Capture the cell that displays the provided text and extract its [x, y] central coordinate. 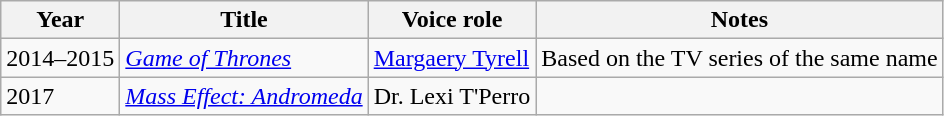
Dr. Lexi T'Perro [452, 96]
Based on the TV series of the same name [740, 58]
Voice role [452, 20]
Mass Effect: Andromeda [244, 96]
Title [244, 20]
2017 [60, 96]
Notes [740, 20]
2014–2015 [60, 58]
Margaery Tyrell [452, 58]
Year [60, 20]
Game of Thrones [244, 58]
